Identify which cell holds the provided text, then report its (X, Y) central coordinate. 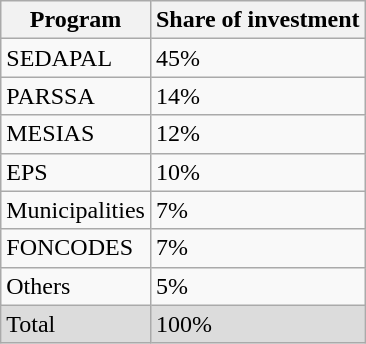
EPS (76, 172)
Others (76, 286)
5% (258, 286)
10% (258, 172)
Share of investment (258, 20)
Total (76, 324)
Municipalities (76, 210)
Program (76, 20)
SEDAPAL (76, 58)
14% (258, 96)
MESIAS (76, 134)
PARSSA (76, 96)
100% (258, 324)
45% (258, 58)
12% (258, 134)
FONCODES (76, 248)
